Search for the cell housing the specified text and yield its [x, y] center coordinate. 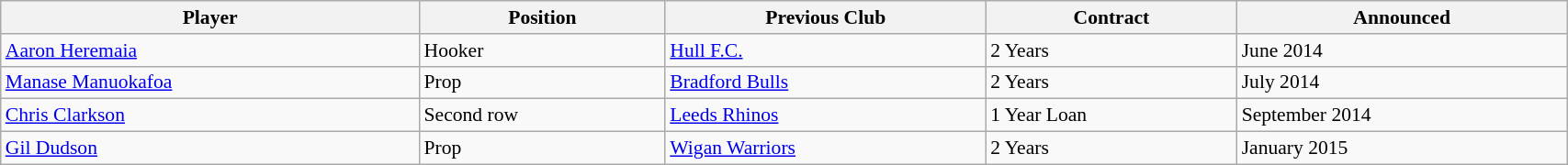
Gil Dudson [210, 148]
Previous Club [825, 17]
1 Year Loan [1111, 115]
Hull F.C. [825, 50]
Announced [1402, 17]
Wigan Warriors [825, 148]
Leeds Rhinos [825, 115]
July 2014 [1402, 82]
June 2014 [1402, 50]
Hooker [543, 50]
January 2015 [1402, 148]
Bradford Bulls [825, 82]
Aaron Heremaia [210, 50]
September 2014 [1402, 115]
Chris Clarkson [210, 115]
Position [543, 17]
Contract [1111, 17]
Second row [543, 115]
Manase Manuokafoa [210, 82]
Player [210, 17]
